Capture the cell that displays the provided text and extract its (X, Y) central coordinate. 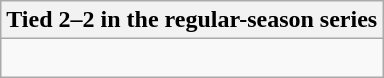
Tied 2–2 in the regular-season series (192, 20)
